Output the (x, y) coordinate of the center of the cell containing the given text.  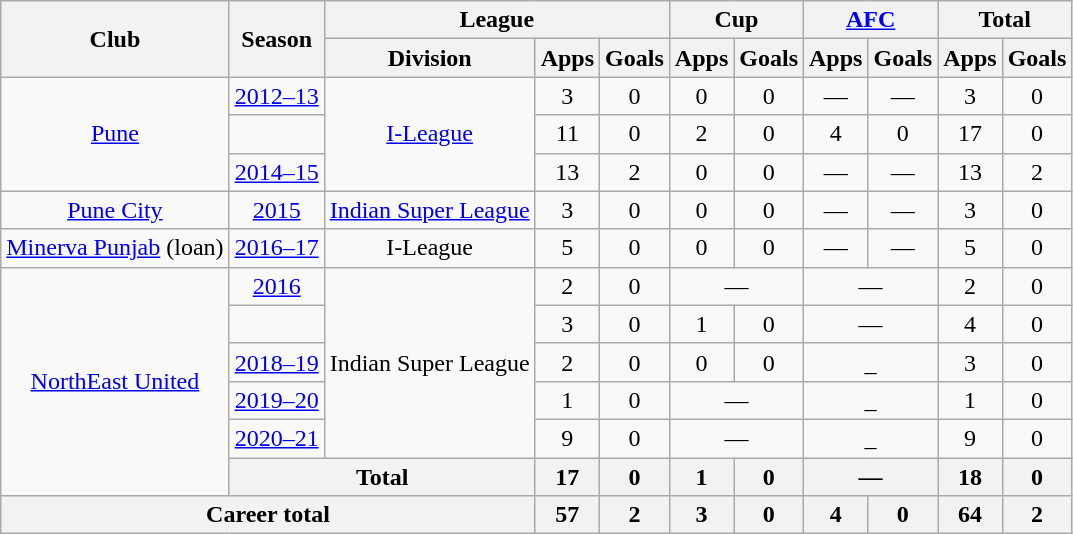
Career total (268, 515)
2018–19 (276, 362)
Minerva Punjab (loan) (115, 248)
2016 (276, 286)
2014–15 (276, 172)
2012–13 (276, 96)
Club (115, 39)
Pune City (115, 210)
Season (276, 39)
18 (970, 477)
Cup (736, 20)
NorthEast United (115, 381)
2020–21 (276, 438)
2015 (276, 210)
11 (567, 134)
2019–20 (276, 400)
2016–17 (276, 248)
57 (567, 515)
AFC (871, 20)
Division (430, 58)
Pune (115, 134)
League (496, 20)
64 (970, 515)
